Find where the given text appears and provide that cell's center as [X, Y] coordinate. 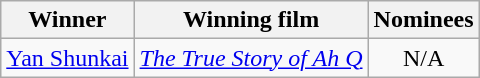
Yan Shunkai [68, 58]
The True Story of Ah Q [251, 58]
N/A [424, 58]
Winner [68, 20]
Winning film [251, 20]
Nominees [424, 20]
